Scan for the cell matching the given text and deliver its (X, Y) coordinate at center. 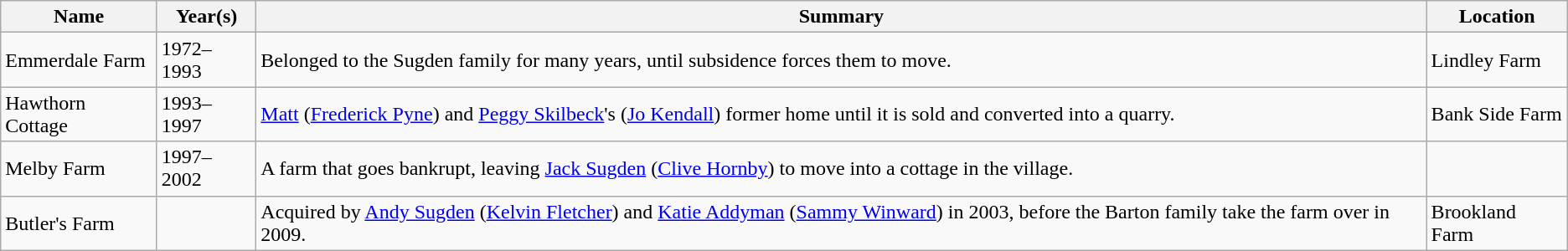
Butler's Farm (79, 223)
Year(s) (206, 17)
1972–1993 (206, 60)
Matt (Frederick Pyne) and Peggy Skilbeck's (Jo Kendall) former home until it is sold and converted into a quarry. (841, 114)
Acquired by Andy Sugden (Kelvin Fletcher) and Katie Addyman (Sammy Winward) in 2003, before the Barton family take the farm over in 2009. (841, 223)
1993–1997 (206, 114)
Location (1497, 17)
Brookland Farm (1497, 223)
Summary (841, 17)
Name (79, 17)
Lindley Farm (1497, 60)
A farm that goes bankrupt, leaving Jack Sugden (Clive Hornby) to move into a cottage in the village. (841, 169)
Bank Side Farm (1497, 114)
Belonged to the Sugden family for many years, until subsidence forces them to move. (841, 60)
Hawthorn Cottage (79, 114)
Melby Farm (79, 169)
1997–2002 (206, 169)
Emmerdale Farm (79, 60)
